Locate the cell with the specified text and output its (X, Y) center coordinate. 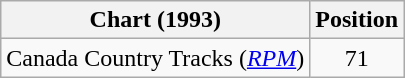
Chart (1993) (156, 20)
71 (357, 58)
Canada Country Tracks (RPM) (156, 58)
Position (357, 20)
